Output the [X, Y] coordinate of the center of the cell containing the given text.  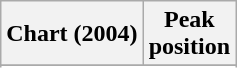
Chart (2004) [72, 34]
Peakposition [189, 34]
